For the text-containing cell, return its midpoint in [x, y] coordinate format. 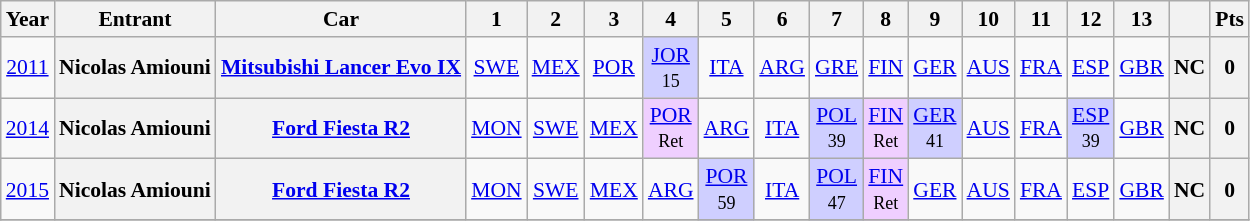
2011 [28, 68]
GRE [836, 68]
FIN [886, 68]
5 [727, 19]
11 [1041, 19]
8 [886, 19]
3 [614, 19]
12 [1090, 19]
1 [496, 19]
JOR15 [671, 68]
10 [988, 19]
13 [1142, 19]
Year [28, 19]
Mitsubishi Lancer Evo IX [341, 68]
POR59 [727, 190]
2 [556, 19]
4 [671, 19]
POL39 [836, 128]
2015 [28, 190]
Pts [1230, 19]
Entrant [135, 19]
PORRet [671, 128]
2014 [28, 128]
ESP39 [1090, 128]
POL47 [836, 190]
9 [934, 19]
7 [836, 19]
Car [341, 19]
POR [614, 68]
6 [782, 19]
GER41 [934, 128]
